Detect which cell encompasses the target text, then output its [X, Y] center coordinate. 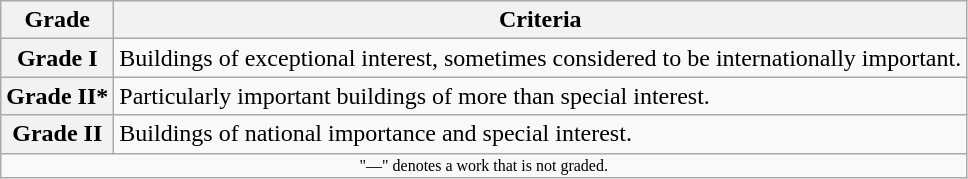
Buildings of exceptional interest, sometimes considered to be internationally important. [540, 58]
Buildings of national importance and special interest. [540, 134]
"—" denotes a work that is not graded. [484, 165]
Grade II [58, 134]
Particularly important buildings of more than special interest. [540, 96]
Grade [58, 20]
Grade II* [58, 96]
Grade I [58, 58]
Criteria [540, 20]
